Determine the (X, Y) coordinate at the center of the cell enclosing the given text.  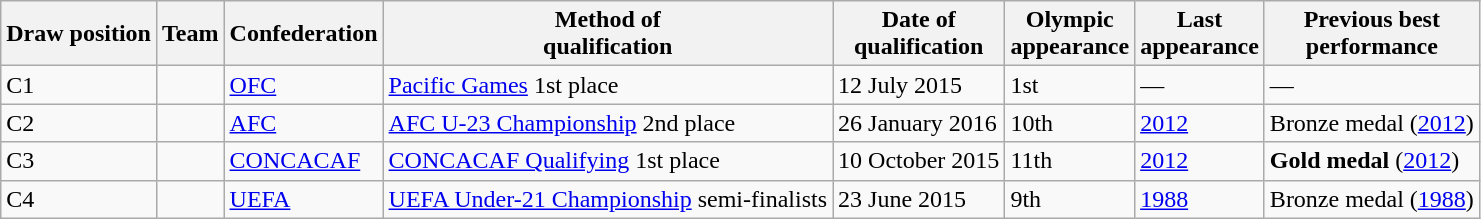
11th (1070, 161)
AFC (304, 123)
Previous bestperformance (1372, 34)
CONCACAF (304, 161)
AFC U-23 Championship 2nd place (608, 123)
Method ofqualification (608, 34)
UEFA (304, 199)
Pacific Games 1st place (608, 85)
CONCACAF Qualifying 1st place (608, 161)
UEFA Under-21 Championship semi-finalists (608, 199)
1st (1070, 85)
Bronze medal (1988) (1372, 199)
Confederation (304, 34)
26 January 2016 (919, 123)
9th (1070, 199)
Draw position (79, 34)
Gold medal (2012) (1372, 161)
1988 (1200, 199)
10 October 2015 (919, 161)
Date ofqualification (919, 34)
10th (1070, 123)
Olympicappearance (1070, 34)
C2 (79, 123)
Lastappearance (1200, 34)
Bronze medal (2012) (1372, 123)
C1 (79, 85)
Team (190, 34)
12 July 2015 (919, 85)
OFC (304, 85)
C4 (79, 199)
23 June 2015 (919, 199)
C3 (79, 161)
